Determine the [X, Y] coordinate at the center of the cell enclosing the given text.  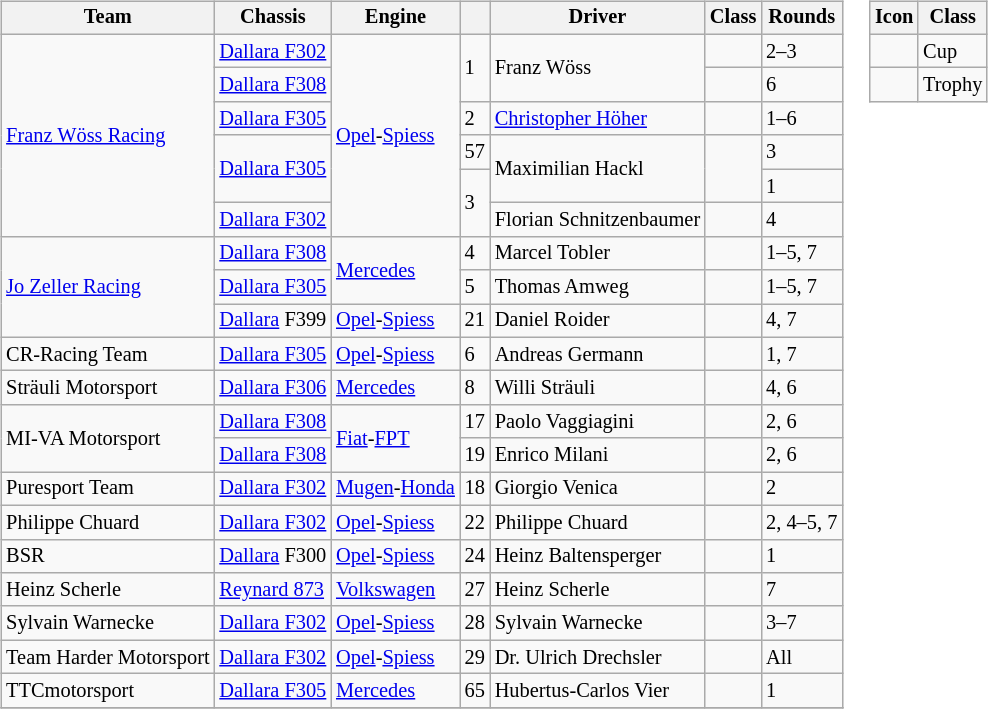
TTCmotorsport [108, 691]
All [802, 657]
65 [475, 691]
24 [475, 556]
19 [475, 455]
57 [475, 152]
Reynard 873 [272, 590]
Hubertus-Carlos Vier [598, 691]
Thomas Amweg [598, 287]
Icon [894, 18]
Franz Wöss [598, 68]
Dr. Ulrich Drechsler [598, 657]
17 [475, 422]
2–3 [802, 51]
BSR [108, 556]
Marcel Tobler [598, 253]
4, 6 [802, 388]
Jo Zeller Racing [108, 286]
8 [475, 388]
Engine [396, 18]
18 [475, 489]
1–6 [802, 119]
Enrico Milani [598, 455]
2, 4–5, 7 [802, 522]
Cup [952, 51]
Maximilian Hackl [598, 168]
Dallara F399 [272, 321]
3–7 [802, 623]
Driver [598, 18]
Team [108, 18]
29 [475, 657]
CR-Racing Team [108, 354]
4, 7 [802, 321]
Franz Wöss Racing [108, 135]
Volkswagen [396, 590]
22 [475, 522]
Team Harder Motorsport [108, 657]
28 [475, 623]
Andreas Germann [598, 354]
Christopher Höher [598, 119]
5 [475, 287]
Willi Sträuli [598, 388]
MI-VA Motorsport [108, 438]
Giorgio Venica [598, 489]
Puresport Team [108, 489]
21 [475, 321]
Heinz Baltensperger [598, 556]
Chassis [272, 18]
1, 7 [802, 354]
Dallara F300 [272, 556]
Rounds [802, 18]
Dallara F306 [272, 388]
Fiat-FPT [396, 438]
Florian Schnitzenbaumer [598, 220]
Trophy [952, 85]
27 [475, 590]
7 [802, 590]
Paolo Vaggiagini [598, 422]
Daniel Roider [598, 321]
Mugen-Honda [396, 489]
Sträuli Motorsport [108, 388]
